Capture the cell that displays the provided text and extract its (X, Y) central coordinate. 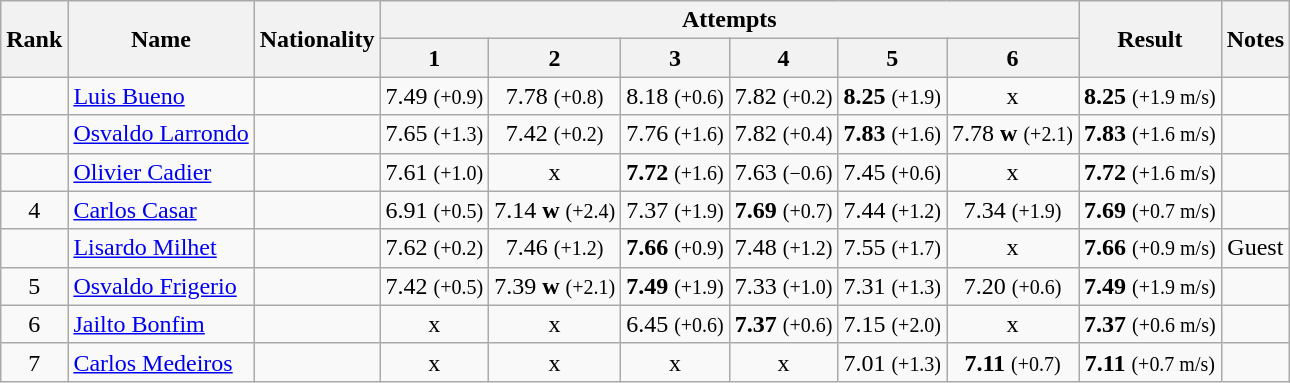
7.62 (+0.2) (434, 248)
7 (34, 362)
7.31 (+1.3) (892, 286)
1 (434, 58)
7.37 (+1.9) (676, 210)
7.69 (+0.7) (784, 210)
7.34 (+1.9) (1013, 210)
7.46 (+1.2) (555, 248)
Osvaldo Frigerio (161, 286)
Rank (34, 39)
Carlos Medeiros (161, 362)
Olivier Cadier (161, 172)
7.39 w (+2.1) (555, 286)
7.49 (+1.9 m/s) (1150, 286)
Result (1150, 39)
2 (555, 58)
7.33 (+1.0) (784, 286)
7.78 (+0.8) (555, 96)
7.49 (+1.9) (676, 286)
Carlos Casar (161, 210)
7.69 (+0.7 m/s) (1150, 210)
7.15 (+2.0) (892, 324)
Nationality (317, 39)
7.11 (+0.7 m/s) (1150, 362)
Osvaldo Larrondo (161, 134)
7.61 (+1.0) (434, 172)
7.72 (+1.6 m/s) (1150, 172)
7.55 (+1.7) (892, 248)
7.42 (+0.2) (555, 134)
7.45 (+0.6) (892, 172)
8.25 (+1.9 m/s) (1150, 96)
Notes (1255, 39)
7.44 (+1.2) (892, 210)
Name (161, 39)
7.72 (+1.6) (676, 172)
7.14 w (+2.4) (555, 210)
7.48 (+1.2) (784, 248)
7.37 (+0.6) (784, 324)
7.83 (+1.6 m/s) (1150, 134)
8.18 (+0.6) (676, 96)
3 (676, 58)
7.83 (+1.6) (892, 134)
7.49 (+0.9) (434, 96)
7.65 (+1.3) (434, 134)
Lisardo Milhet (161, 248)
7.82 (+0.2) (784, 96)
Attempts (730, 20)
7.01 (+1.3) (892, 362)
7.76 (+1.6) (676, 134)
Guest (1255, 248)
6.91 (+0.5) (434, 210)
Luis Bueno (161, 96)
Jailto Bonfim (161, 324)
7.82 (+0.4) (784, 134)
7.37 (+0.6 m/s) (1150, 324)
7.66 (+0.9) (676, 248)
6.45 (+0.6) (676, 324)
7.11 (+0.7) (1013, 362)
7.63 (−0.6) (784, 172)
7.66 (+0.9 m/s) (1150, 248)
7.42 (+0.5) (434, 286)
8.25 (+1.9) (892, 96)
7.20 (+0.6) (1013, 286)
7.78 w (+2.1) (1013, 134)
